Capture the cell that displays the provided text and extract its [X, Y] central coordinate. 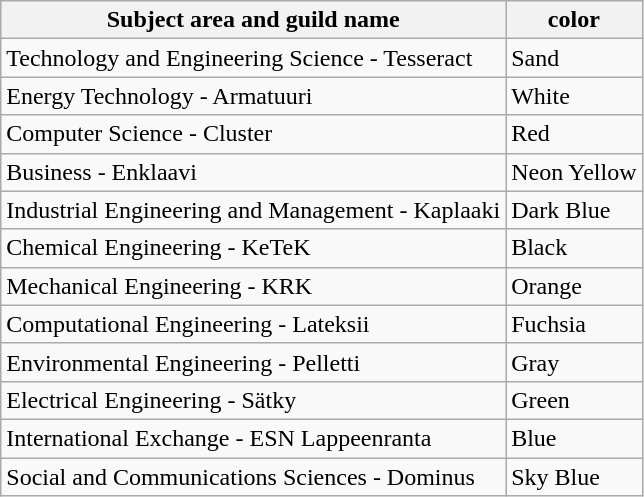
International Exchange - ESN Lappeenranta [254, 438]
Environmental Engineering - Pelletti [254, 362]
color [574, 20]
Red [574, 134]
Fuchsia [574, 324]
Orange [574, 286]
Dark Blue [574, 210]
Neon Yellow [574, 172]
Green [574, 400]
White [574, 96]
Black [574, 248]
Gray [574, 362]
Blue [574, 438]
Business - Enklaavi [254, 172]
Mechanical Engineering - KRK [254, 286]
Electrical Engineering - Sätky [254, 400]
Computer Science - Cluster [254, 134]
Computational Engineering - Lateksii [254, 324]
Sand [574, 58]
Chemical Engineering - KeTeK [254, 248]
Energy Technology - Armatuuri [254, 96]
Industrial Engineering and Management - Kaplaaki [254, 210]
Technology and Engineering Science - Tesseract [254, 58]
Sky Blue [574, 477]
Subject area and guild name [254, 20]
Social and Communications Sciences - Dominus [254, 477]
